Find where the given text appears and provide that cell's center as (x, y) coordinate. 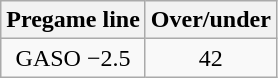
Over/under (210, 20)
Pregame line (74, 20)
GASO −2.5 (74, 58)
42 (210, 58)
